Identify which cell holds the provided text, then report its [X, Y] central coordinate. 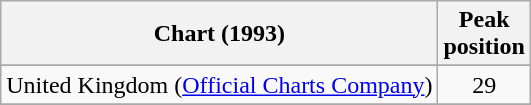
29 [484, 85]
United Kingdom (Official Charts Company) [220, 85]
Chart (1993) [220, 34]
Peakposition [484, 34]
